Pinpoint the cell where the given text exists, returning its [X, Y] midpoint coordinate. 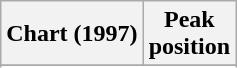
Peakposition [189, 34]
Chart (1997) [72, 34]
